Pinpoint the cell where the given text exists, returning its (X, Y) midpoint coordinate. 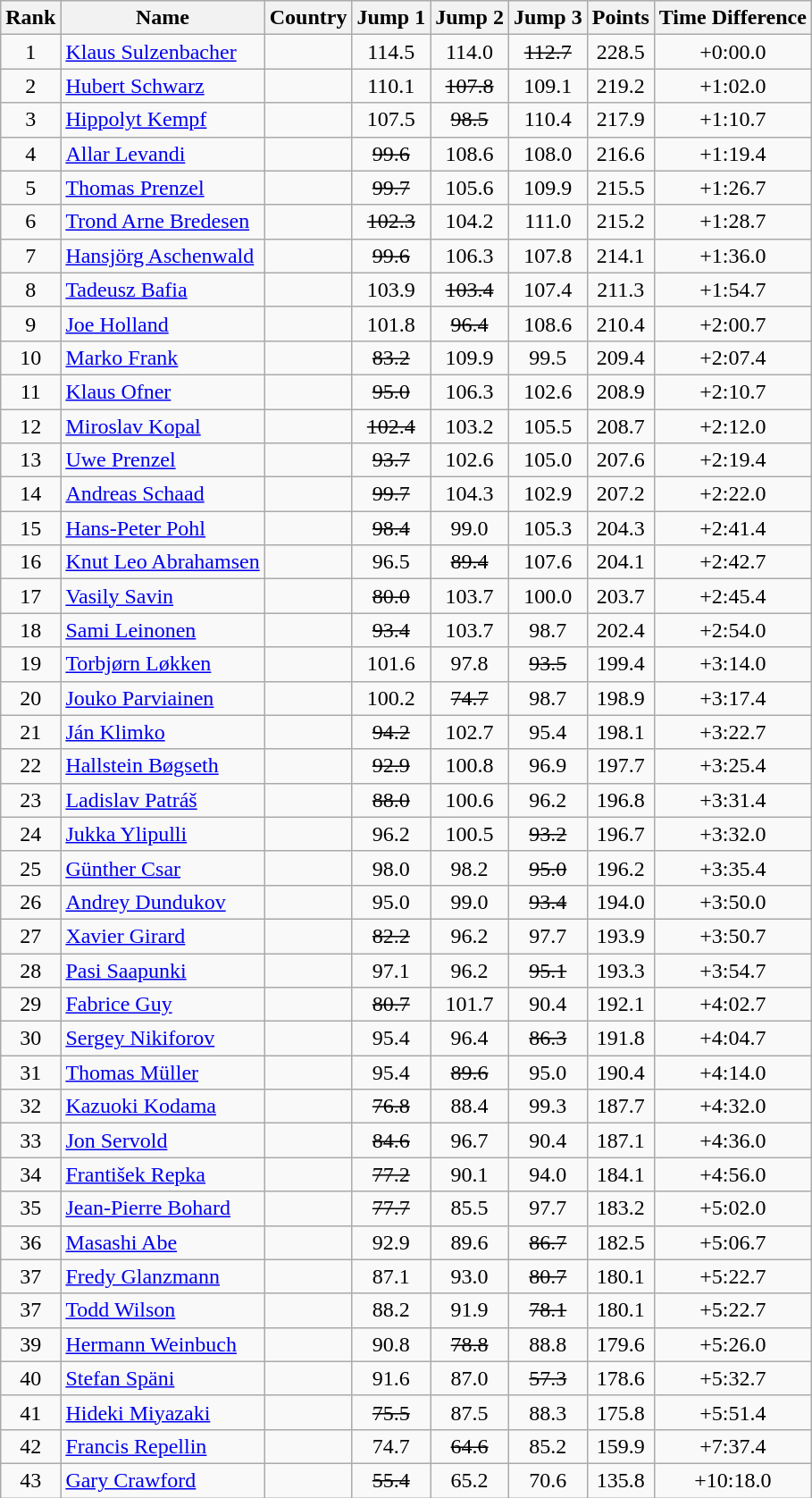
208.9 (620, 391)
99.5 (548, 358)
105.3 (548, 528)
105.0 (548, 460)
+2:45.4 (732, 596)
100.8 (470, 766)
94.2 (391, 732)
183.2 (620, 1208)
204.3 (620, 528)
25 (30, 868)
108.0 (548, 154)
Ladislav Patráš (163, 800)
91.9 (470, 1310)
34 (30, 1174)
Hippolyt Kempf (163, 120)
9 (30, 324)
20 (30, 698)
22 (30, 766)
+1:02.0 (732, 86)
207.6 (620, 460)
+3:22.7 (732, 732)
Hideki Miyazaki (163, 1412)
203.7 (620, 596)
+1:26.7 (732, 188)
19 (30, 664)
98.0 (391, 868)
Hansjörg Aschenwald (163, 256)
35 (30, 1208)
199.4 (620, 664)
182.5 (620, 1242)
+4:36.0 (732, 1140)
217.9 (620, 120)
Joe Holland (163, 324)
Sergey Nikiforov (163, 1039)
+2:10.7 (732, 391)
Uwe Prenzel (163, 460)
24 (30, 834)
111.0 (548, 222)
+2:54.0 (732, 630)
1 (30, 52)
16 (30, 562)
39 (30, 1344)
196.2 (620, 868)
198.9 (620, 698)
Rank (30, 18)
Knut Leo Abrahamsen (163, 562)
32 (30, 1107)
202.4 (620, 630)
94.0 (548, 1174)
Hubert Schwarz (163, 86)
57.3 (548, 1378)
6 (30, 222)
114.0 (470, 52)
135.8 (620, 1480)
Gary Crawford (163, 1480)
41 (30, 1412)
+3:50.7 (732, 936)
Thomas Prenzel (163, 188)
196.7 (620, 834)
Jump 1 (391, 18)
+4:14.0 (732, 1073)
+10:18.0 (732, 1480)
+4:32.0 (732, 1107)
Sami Leinonen (163, 630)
190.4 (620, 1073)
97.1 (391, 970)
+3:32.0 (732, 834)
Jukka Ylipulli (163, 834)
21 (30, 732)
204.1 (620, 562)
Points (620, 18)
101.7 (470, 1005)
103.4 (470, 290)
Hallstein Bøgseth (163, 766)
8 (30, 290)
110.1 (391, 86)
Kazuoki Kodama (163, 1107)
Klaus Ofner (163, 391)
100.6 (470, 800)
Todd Wilson (163, 1310)
75.5 (391, 1412)
+1:36.0 (732, 256)
+4:56.0 (732, 1174)
87.1 (391, 1276)
Tadeusz Bafia (163, 290)
175.8 (620, 1412)
+1:19.4 (732, 154)
90.1 (470, 1174)
12 (30, 426)
Günther Csar (163, 868)
36 (30, 1242)
Time Difference (732, 18)
+2:07.4 (732, 358)
+2:19.4 (732, 460)
194.0 (620, 902)
88.0 (391, 800)
František Repka (163, 1174)
101.6 (391, 664)
100.5 (470, 834)
88.4 (470, 1107)
Klaus Sulzenbacher (163, 52)
107.4 (548, 290)
Pasi Saapunki (163, 970)
96.9 (548, 766)
Stefan Späni (163, 1378)
+2:12.0 (732, 426)
102.4 (391, 426)
88.8 (548, 1344)
40 (30, 1378)
104.3 (470, 494)
Jump 2 (470, 18)
29 (30, 1005)
105.6 (470, 188)
208.7 (620, 426)
Andreas Schaad (163, 494)
Hermann Weinbuch (163, 1344)
64.6 (470, 1446)
216.6 (620, 154)
Fredy Glanzmann (163, 1276)
11 (30, 391)
+5:32.7 (732, 1378)
42 (30, 1446)
107.6 (548, 562)
55.4 (391, 1480)
86.7 (548, 1242)
+3:35.4 (732, 868)
Fabrice Guy (163, 1005)
103.9 (391, 290)
85.2 (548, 1446)
+3:14.0 (732, 664)
Jouko Parviainen (163, 698)
193.9 (620, 936)
+1:28.7 (732, 222)
215.2 (620, 222)
112.7 (548, 52)
+3:25.4 (732, 766)
Xavier Girard (163, 936)
+5:06.7 (732, 1242)
77.7 (391, 1208)
Country (308, 18)
Name (163, 18)
191.8 (620, 1039)
10 (30, 358)
104.2 (470, 222)
193.3 (620, 970)
97.8 (470, 664)
82.2 (391, 936)
17 (30, 596)
219.2 (620, 86)
91.6 (391, 1378)
Marko Frank (163, 358)
5 (30, 188)
98.2 (470, 868)
+3:17.4 (732, 698)
95.1 (548, 970)
+3:54.7 (732, 970)
159.9 (620, 1446)
187.7 (620, 1107)
78.8 (470, 1344)
93.0 (470, 1276)
+2:42.7 (732, 562)
178.6 (620, 1378)
31 (30, 1073)
Andrey Dundukov (163, 902)
99.3 (548, 1107)
179.6 (620, 1344)
90.8 (391, 1344)
28 (30, 970)
26 (30, 902)
13 (30, 460)
+2:00.7 (732, 324)
109.1 (548, 86)
187.1 (620, 1140)
214.1 (620, 256)
Francis Repellin (163, 1446)
114.5 (391, 52)
+3:50.0 (732, 902)
2 (30, 86)
87.5 (470, 1412)
196.8 (620, 800)
102.3 (391, 222)
15 (30, 528)
88.3 (548, 1412)
93.7 (391, 460)
Vasily Savin (163, 596)
98.5 (470, 120)
33 (30, 1140)
84.6 (391, 1140)
102.7 (470, 732)
88.2 (391, 1310)
78.1 (548, 1310)
105.5 (548, 426)
+2:22.0 (732, 494)
85.5 (470, 1208)
93.2 (548, 834)
192.1 (620, 1005)
27 (30, 936)
+4:04.7 (732, 1039)
43 (30, 1480)
77.2 (391, 1174)
Masashi Abe (163, 1242)
83.2 (391, 358)
96.5 (391, 562)
110.4 (548, 120)
107.5 (391, 120)
+2:41.4 (732, 528)
76.8 (391, 1107)
14 (30, 494)
18 (30, 630)
30 (30, 1039)
100.2 (391, 698)
197.7 (620, 766)
+7:37.4 (732, 1446)
80.0 (391, 596)
Torbjørn Løkken (163, 664)
+1:54.7 (732, 290)
103.2 (470, 426)
3 (30, 120)
Miroslav Kopal (163, 426)
98.4 (391, 528)
96.7 (470, 1140)
211.3 (620, 290)
87.0 (470, 1378)
89.4 (470, 562)
209.4 (620, 358)
Jump 3 (548, 18)
+0:00.0 (732, 52)
65.2 (470, 1480)
+3:31.4 (732, 800)
70.6 (548, 1480)
+5:26.0 (732, 1344)
Jean-Pierre Bohard (163, 1208)
210.4 (620, 324)
Thomas Müller (163, 1073)
+1:10.7 (732, 120)
Allar Levandi (163, 154)
Ján Klimko (163, 732)
184.1 (620, 1174)
23 (30, 800)
Trond Arne Bredesen (163, 222)
+5:51.4 (732, 1412)
207.2 (620, 494)
100.0 (548, 596)
4 (30, 154)
+4:02.7 (732, 1005)
7 (30, 256)
198.1 (620, 732)
101.8 (391, 324)
86.3 (548, 1039)
93.5 (548, 664)
+5:02.0 (732, 1208)
Hans-Peter Pohl (163, 528)
102.9 (548, 494)
Jon Servold (163, 1140)
215.5 (620, 188)
228.5 (620, 52)
